Locate the cell with the specified text and output its (X, Y) center coordinate. 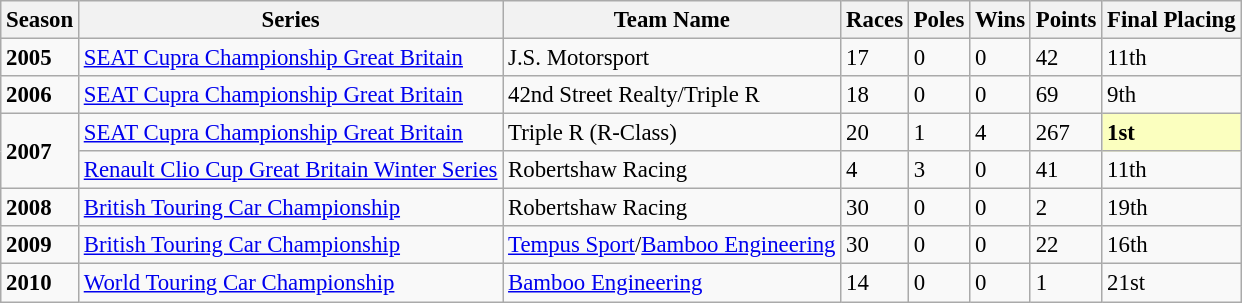
18 (875, 95)
Triple R (R-Class) (672, 133)
Final Placing (1172, 20)
2005 (40, 58)
Races (875, 20)
J.S. Motorsport (672, 58)
Season (40, 20)
41 (1066, 170)
1st (1172, 133)
Bamboo Engineering (672, 283)
69 (1066, 95)
Tempus Sport/Bamboo Engineering (672, 245)
42 (1066, 58)
3 (938, 170)
Renault Clio Cup Great Britain Winter Series (290, 170)
17 (875, 58)
16th (1172, 245)
Poles (938, 20)
2010 (40, 283)
Points (1066, 20)
20 (875, 133)
21st (1172, 283)
2 (1066, 208)
Wins (1000, 20)
14 (875, 283)
22 (1066, 245)
19th (1172, 208)
2008 (40, 208)
World Touring Car Championship (290, 283)
42nd Street Realty/Triple R (672, 95)
2007 (40, 152)
2006 (40, 95)
9th (1172, 95)
267 (1066, 133)
Series (290, 20)
2009 (40, 245)
Team Name (672, 20)
